Determine the (x, y) coordinate at the center of the cell enclosing the given text.  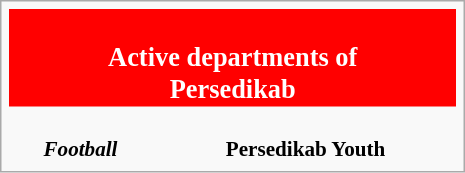
Active departments ofPersedikab (232, 58)
Football (80, 136)
Persedikab Youth (306, 136)
